Detect which cell encompasses the target text, then output its (X, Y) center coordinate. 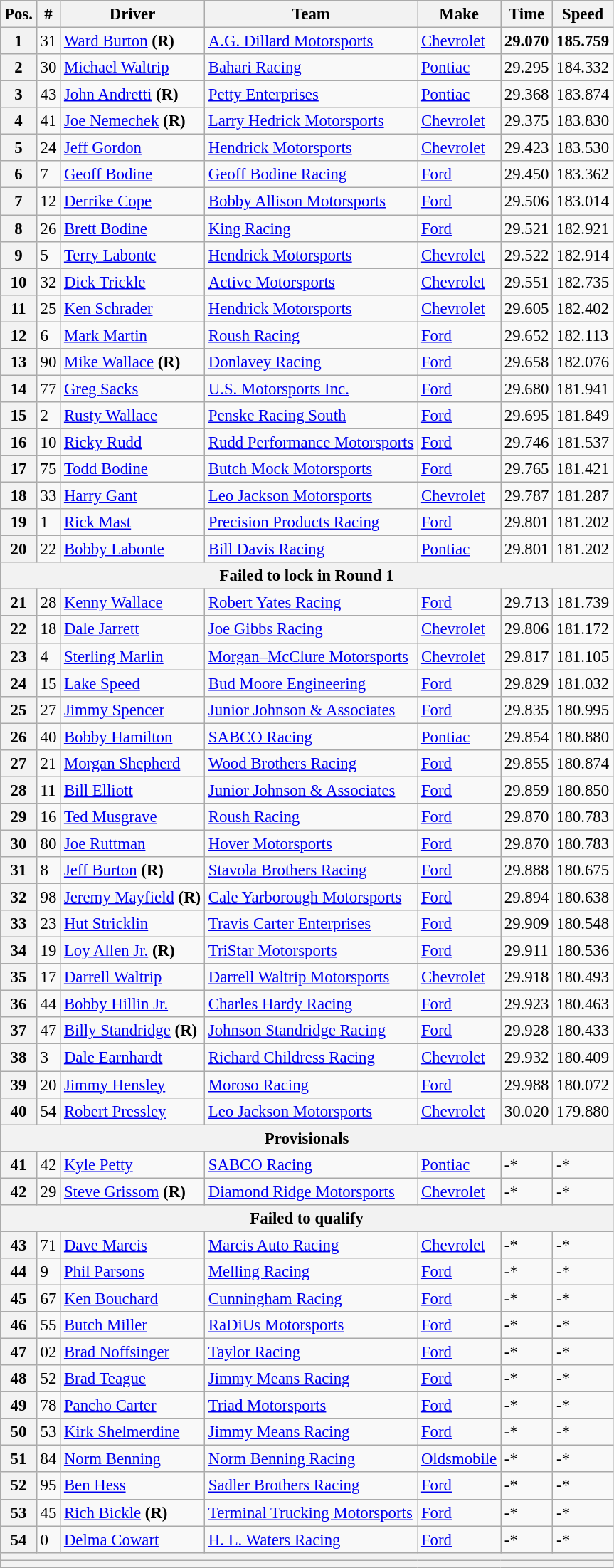
Dave Marcis (132, 1245)
Todd Bodine (132, 469)
Kenny Wallace (132, 603)
Pancho Carter (132, 1406)
RaDiUs Motorsports (312, 1325)
180.536 (583, 951)
29.695 (526, 416)
29.521 (526, 228)
39 (18, 1085)
77 (48, 389)
Travis Carter Enterprises (312, 924)
Bobby Labonte (132, 549)
Joe Ruttman (132, 843)
Morgan–McClure Motorsports (312, 656)
Bobby Hillin Jr. (132, 1004)
Michael Waltrip (132, 68)
180.463 (583, 1004)
Marcis Auto Racing (312, 1245)
Ken Schrader (132, 308)
Stavola Brothers Racing (312, 870)
181.287 (583, 496)
Moroso Racing (312, 1085)
Butch Miller (132, 1325)
183.874 (583, 95)
Loy Allen Jr. (R) (132, 951)
Larry Hedrick Motorsports (312, 121)
180.874 (583, 764)
182.402 (583, 308)
Oldsmobile (460, 1459)
Rich Bickle (R) (132, 1512)
Jeff Burton (R) (132, 870)
Taylor Racing (312, 1352)
Cunningham Racing (312, 1298)
181.849 (583, 416)
29.713 (526, 603)
Ricky Rudd (132, 442)
Sadler Brothers Racing (312, 1486)
Sterling Marlin (132, 656)
Brett Bodine (132, 228)
Dale Earnhardt (132, 1058)
181.941 (583, 389)
02 (48, 1352)
Jeff Gordon (132, 148)
Brad Teague (132, 1379)
29.295 (526, 68)
Team (312, 14)
30.020 (526, 1111)
Bobby Hamilton (132, 737)
Pos. (18, 14)
Terminal Trucking Motorsports (312, 1512)
179.880 (583, 1111)
182.914 (583, 255)
Robert Pressley (132, 1111)
71 (48, 1245)
183.362 (583, 174)
29.911 (526, 951)
29.859 (526, 790)
Terry Labonte (132, 255)
Joe Nemechek (R) (132, 121)
Jimmy Spencer (132, 710)
181.105 (583, 656)
183.014 (583, 201)
Make (460, 14)
29.450 (526, 174)
Ted Musgrave (132, 817)
Hut Stricklin (132, 924)
182.113 (583, 335)
182.735 (583, 282)
29.909 (526, 924)
48 (18, 1379)
Phil Parsons (132, 1272)
13 (18, 362)
75 (48, 469)
180.409 (583, 1058)
Speed (583, 14)
Butch Mock Motorsports (312, 469)
29.932 (526, 1058)
181.537 (583, 442)
Steve Grissom (R) (132, 1191)
Diamond Ridge Motorsports (312, 1191)
Bud Moore Engineering (312, 683)
29.522 (526, 255)
Dale Jarrett (132, 630)
# (48, 14)
Time (526, 14)
29.658 (526, 362)
A.G. Dillard Motorsports (312, 41)
182.076 (583, 362)
King Racing (312, 228)
14 (18, 389)
51 (18, 1459)
29.506 (526, 201)
Failed to lock in Round 1 (307, 576)
29.817 (526, 656)
U.S. Motorsports Inc. (312, 389)
0 (48, 1540)
John Andretti (R) (132, 95)
49 (18, 1406)
29.894 (526, 898)
Ken Bouchard (132, 1298)
29.806 (526, 630)
Billy Standridge (R) (132, 1031)
Hover Motorsports (312, 843)
182.921 (583, 228)
Darrell Waltrip (132, 977)
46 (18, 1325)
Wood Brothers Racing (312, 764)
Ben Hess (132, 1486)
29.854 (526, 737)
Bobby Allison Motorsports (312, 201)
Provisionals (307, 1138)
34 (18, 951)
Jimmy Hensley (132, 1085)
184.332 (583, 68)
Derrike Cope (132, 201)
Precision Products Racing (312, 522)
84 (48, 1459)
180.638 (583, 898)
29.070 (526, 41)
29.605 (526, 308)
29.835 (526, 710)
180.433 (583, 1031)
36 (18, 1004)
Bill Elliott (132, 790)
29.368 (526, 95)
180.493 (583, 977)
35 (18, 977)
95 (48, 1486)
Bahari Racing (312, 68)
37 (18, 1031)
29.652 (526, 335)
29.829 (526, 683)
Rick Mast (132, 522)
Delma Cowart (132, 1540)
185.759 (583, 41)
Geoff Bodine Racing (312, 174)
Johnson Standridge Racing (312, 1031)
Darrell Waltrip Motorsports (312, 977)
29.855 (526, 764)
29.918 (526, 977)
Mike Wallace (R) (132, 362)
181.172 (583, 630)
Kirk Shelmerdine (132, 1432)
29.375 (526, 121)
29.988 (526, 1085)
Ward Burton (R) (132, 41)
Mark Martin (132, 335)
78 (48, 1406)
Charles Hardy Racing (312, 1004)
Brad Noffsinger (132, 1352)
Jeremy Mayfield (R) (132, 898)
29.746 (526, 442)
Robert Yates Racing (312, 603)
29.765 (526, 469)
29.423 (526, 148)
180.995 (583, 710)
180.880 (583, 737)
Penske Racing South (312, 416)
180.675 (583, 870)
50 (18, 1432)
Driver (132, 14)
29.928 (526, 1031)
29.888 (526, 870)
Bill Davis Racing (312, 549)
183.530 (583, 148)
181.032 (583, 683)
Donlavey Racing (312, 362)
80 (48, 843)
67 (48, 1298)
Rusty Wallace (132, 416)
Failed to qualify (307, 1219)
98 (48, 898)
Norm Benning (132, 1459)
H. L. Waters Racing (312, 1540)
38 (18, 1058)
Greg Sacks (132, 389)
Joe Gibbs Racing (312, 630)
TriStar Motorsports (312, 951)
Kyle Petty (132, 1164)
Active Motorsports (312, 282)
90 (48, 362)
29.551 (526, 282)
Petty Enterprises (312, 95)
180.548 (583, 924)
Geoff Bodine (132, 174)
29.787 (526, 496)
180.072 (583, 1085)
Dick Trickle (132, 282)
180.850 (583, 790)
Cale Yarborough Motorsports (312, 898)
Harry Gant (132, 496)
Triad Motorsports (312, 1406)
Lake Speed (132, 683)
29.923 (526, 1004)
181.421 (583, 469)
55 (48, 1325)
Norm Benning Racing (312, 1459)
Morgan Shepherd (132, 764)
183.830 (583, 121)
Melling Racing (312, 1272)
29.680 (526, 389)
181.739 (583, 603)
Richard Childress Racing (312, 1058)
Rudd Performance Motorsports (312, 442)
